Locate the cell with the specified text and output its (x, y) center coordinate. 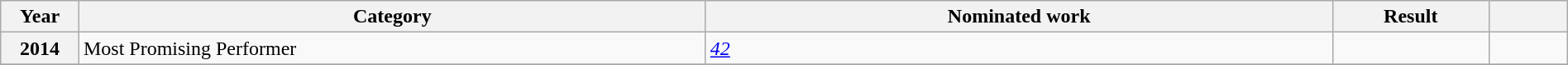
2014 (40, 48)
Result (1411, 17)
Most Promising Performer (392, 48)
Year (40, 17)
Category (392, 17)
Nominated work (1019, 17)
42 (1019, 48)
